From the cell containing the given text, extract its center point as [x, y] coordinate. 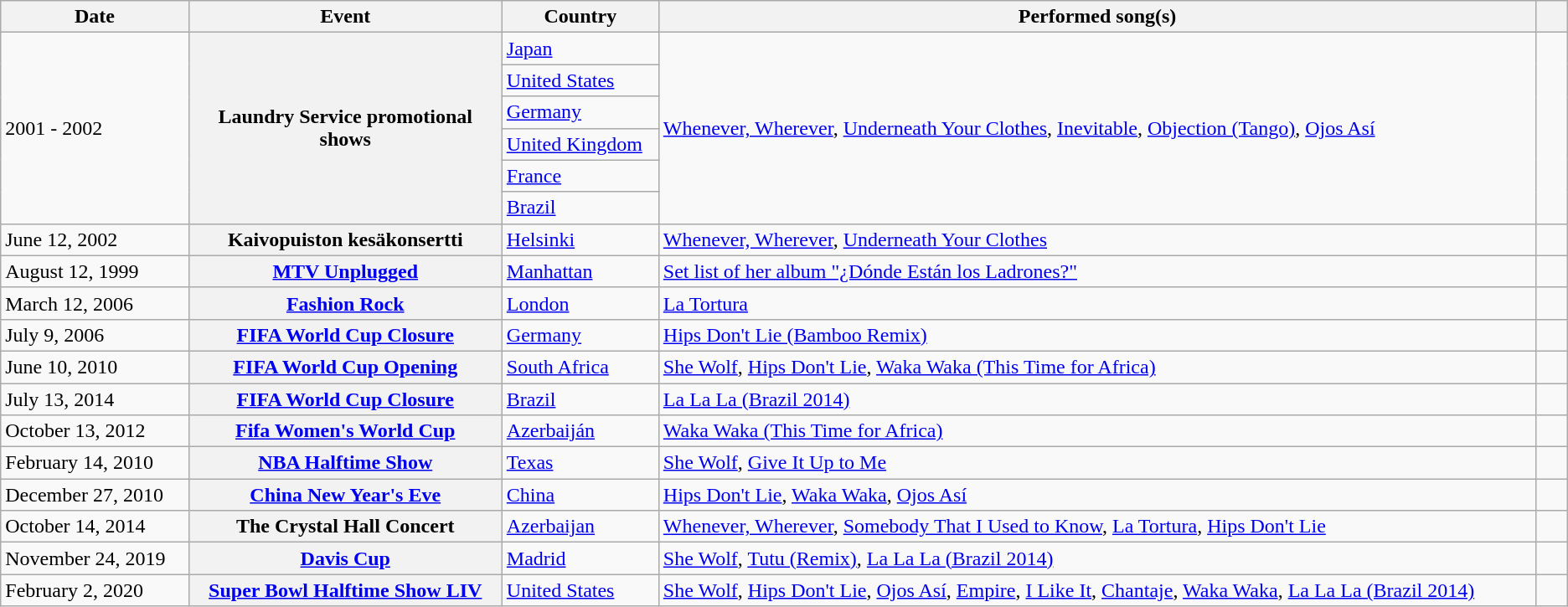
July 13, 2014 [95, 399]
China [580, 495]
Kaivopuiston kesäkonsertti [345, 239]
The Crystal Hall Concert [345, 527]
Country [580, 17]
United Kingdom [580, 144]
Date [95, 17]
June 12, 2002 [95, 239]
France [580, 176]
Manhattan [580, 271]
MTV Unplugged [345, 271]
Madrid [580, 558]
La La La (Brazil 2014) [1097, 399]
She Wolf, Hips Don't Lie, Waka Waka (This Time for Africa) [1097, 367]
Japan [580, 49]
Whenever, Wherever, Underneath Your Clothes, Inevitable, Objection (Tango), Ojos Así [1097, 128]
November 24, 2019 [95, 558]
Whenever, Wherever, Underneath Your Clothes [1097, 239]
Set list of her album "¿Dónde Están los Ladrones?" [1097, 271]
La Tortura [1097, 303]
October 13, 2012 [95, 431]
February 2, 2020 [95, 590]
Hips Don't Lie, Waka Waka, Ojos Así [1097, 495]
She Wolf, Hips Don't Lie, Ojos Así, Empire, I Like It, Chantaje, Waka Waka, La La La (Brazil 2014) [1097, 590]
FIFA World Cup Opening [345, 367]
Super Bowl Halftime Show LIV [345, 590]
London [580, 303]
Azerbaiján [580, 431]
Laundry Service promotional shows [345, 128]
February 14, 2010 [95, 463]
Fashion Rock [345, 303]
March 12, 2006 [95, 303]
Azerbaijan [580, 527]
2001 - 2002 [95, 128]
Waka Waka (This Time for Africa) [1097, 431]
She Wolf, Tutu (Remix), La La La (Brazil 2014) [1097, 558]
December 27, 2010 [95, 495]
Davis Cup [345, 558]
NBA Halftime Show [345, 463]
She Wolf, Give It Up to Me [1097, 463]
China New Year's Eve [345, 495]
Texas [580, 463]
August 12, 1999 [95, 271]
Event [345, 17]
Fifa Women's World Cup [345, 431]
South Africa [580, 367]
Helsinki [580, 239]
October 14, 2014 [95, 527]
July 9, 2006 [95, 335]
June 10, 2010 [95, 367]
Hips Don't Lie (Bamboo Remix) [1097, 335]
Whenever, Wherever, Somebody That I Used to Know, La Tortura, Hips Don't Lie [1097, 527]
Performed song(s) [1097, 17]
